Provide the [x, y] coordinate of the cell's center where the given text is located.  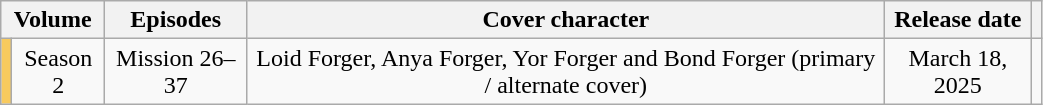
Release date [958, 20]
Volume [53, 20]
Cover character [566, 20]
Loid Forger, Anya Forger, Yor Forger and Bond Forger (primary / alternate cover) [566, 72]
Season 2 [58, 72]
Episodes [176, 20]
March 18, 2025 [958, 72]
Mission 26–37 [176, 72]
